Output the (x, y) coordinate of the center of the cell containing the given text.  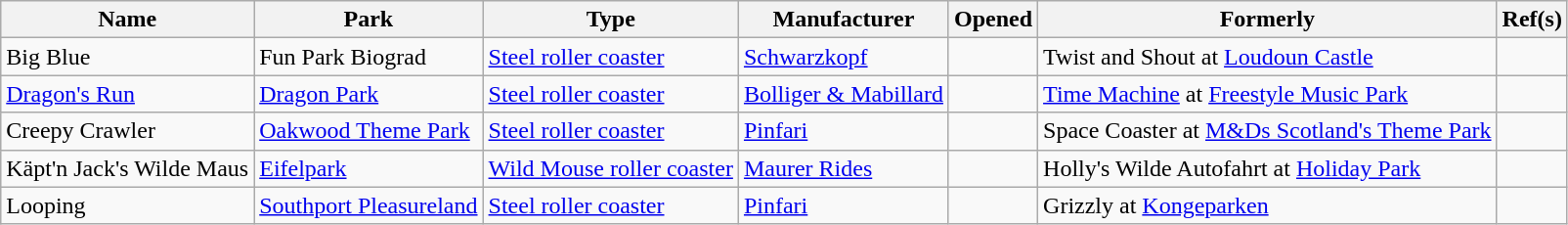
Type (610, 20)
Maurer Rides (843, 168)
Time Machine at Freestyle Music Park (1268, 94)
Fun Park Biograd (369, 57)
Ref(s) (1532, 20)
Park (369, 20)
Creepy Crawler (127, 131)
Looping (127, 205)
Wild Mouse roller coaster (610, 168)
Manufacturer (843, 20)
Oakwood Theme Park (369, 131)
Käpt'n Jack's Wilde Maus (127, 168)
Holly's Wilde Autofahrt at Holiday Park (1268, 168)
Bolliger & Mabillard (843, 94)
Southport Pleasureland (369, 205)
Big Blue (127, 57)
Grizzly at Kongeparken (1268, 205)
Dragon Park (369, 94)
Eifelpark (369, 168)
Space Coaster at M&Ds Scotland's Theme Park (1268, 131)
Formerly (1268, 20)
Twist and Shout at Loudoun Castle (1268, 57)
Dragon's Run (127, 94)
Schwarzkopf (843, 57)
Name (127, 20)
Opened (993, 20)
